Identify which cell holds the provided text, then report its (X, Y) central coordinate. 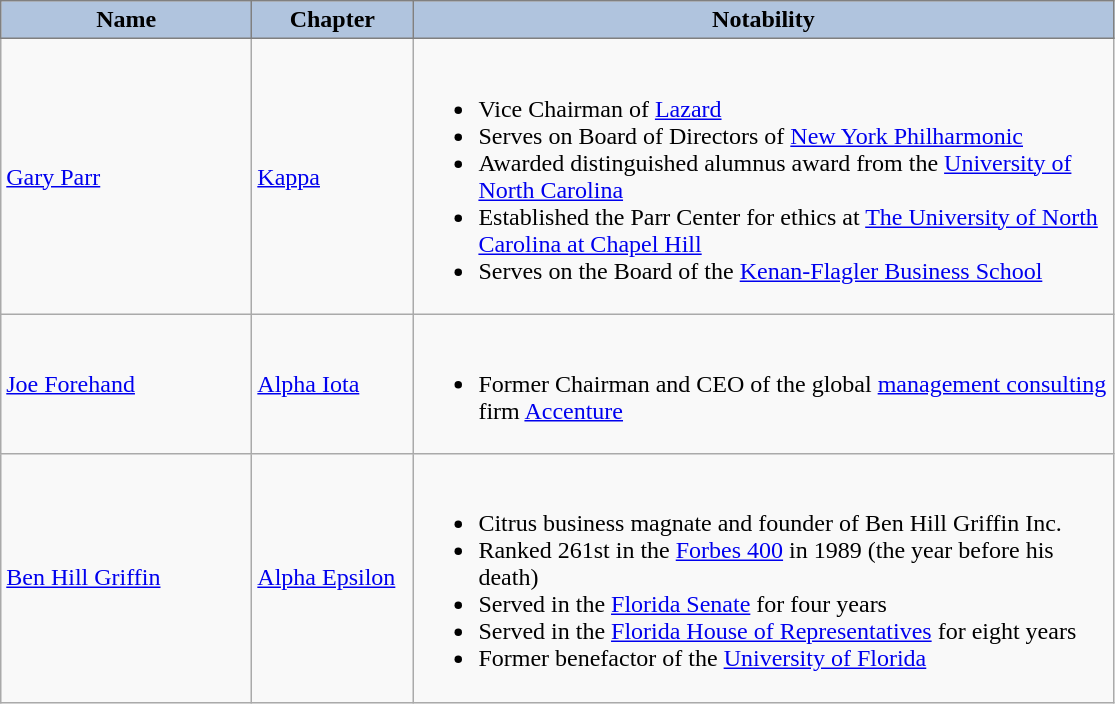
Notability (764, 20)
Kappa (332, 176)
Gary Parr (126, 176)
Alpha Iota (332, 384)
Joe Forehand (126, 384)
Alpha Epsilon (332, 578)
Name (126, 20)
Former Chairman and CEO of the global management consulting firm Accenture (764, 384)
Chapter (332, 20)
Ben Hill Griffin (126, 578)
